Return [x, y] of the center of cell containing provided text 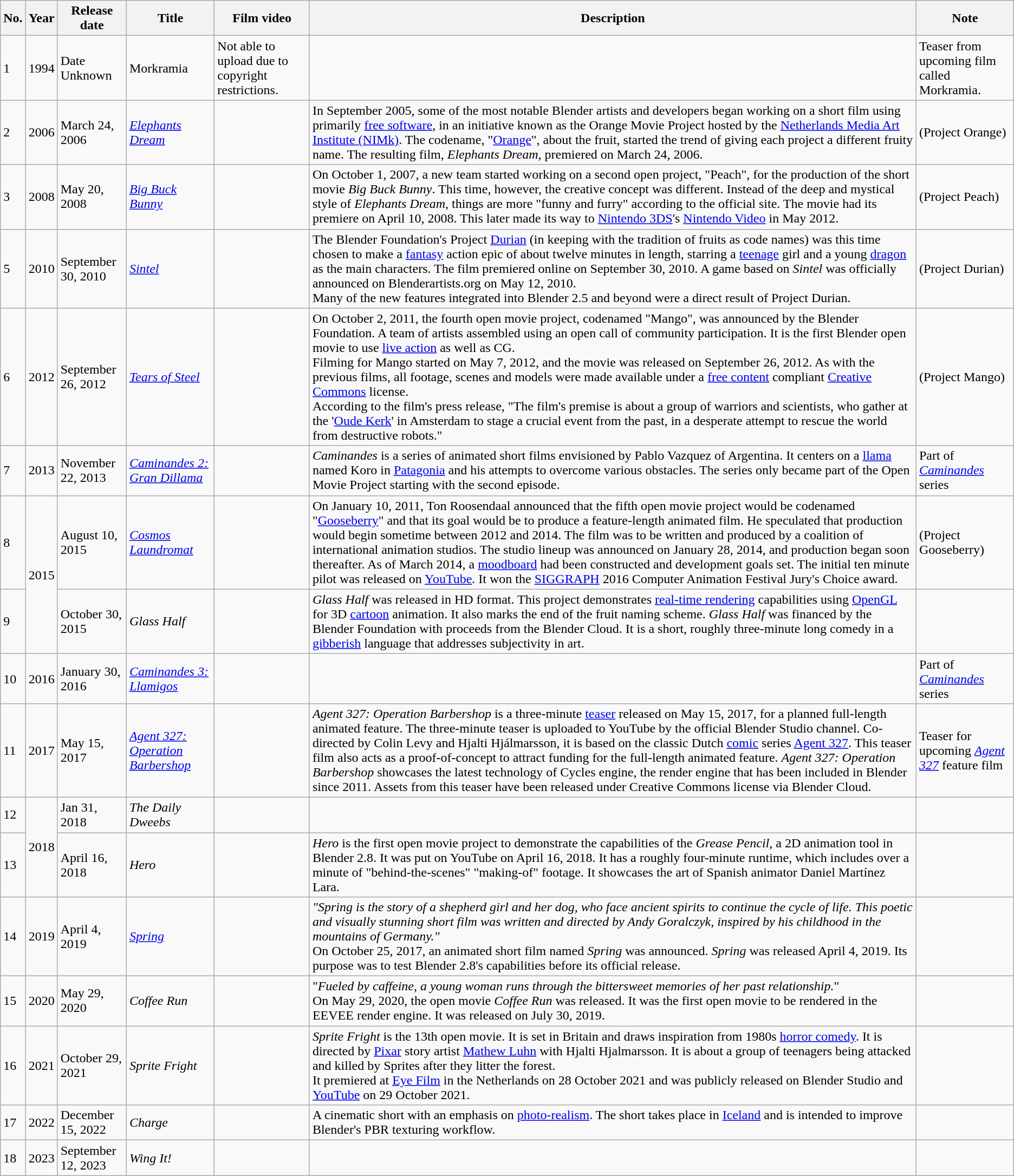
(Project Peach) [965, 197]
Note [965, 18]
(Project Orange) [965, 132]
16 [13, 1066]
May 29, 2020 [92, 1001]
Wing It! [170, 1158]
September 12, 2023 [92, 1158]
Sprite Fright [170, 1066]
Film video [262, 18]
Morkramia [170, 68]
Not able to upload due to copyright restrictions. [262, 68]
Coffee Run [170, 1001]
2015 [41, 574]
The Daily Dweebs [170, 814]
1994 [41, 68]
2023 [41, 1158]
(Project Mango) [965, 377]
2006 [41, 132]
Teaser from upcoming film called Morkramia. [965, 68]
September 30, 2010 [92, 269]
August 10, 2015 [92, 543]
8 [13, 543]
April 4, 2019 [92, 937]
9 [13, 622]
January 30, 2016 [92, 678]
Cosmos Laundromat [170, 543]
2008 [41, 197]
A cinematic short with an emphasis on photo-realism. The short takes place in Iceland and is intended to improve Blender's PBR texturing workflow. [613, 1123]
2022 [41, 1123]
Release date [92, 18]
18 [13, 1158]
2012 [41, 377]
(Project Gooseberry) [965, 543]
Big Buck Bunny [170, 197]
2 [13, 132]
17 [13, 1123]
May 20, 2008 [92, 197]
(Project Durian) [965, 269]
Tears of Steel [170, 377]
October 29, 2021 [92, 1066]
1 [13, 68]
December 15, 2022 [92, 1123]
11 [13, 750]
November 22, 2013 [92, 471]
7 [13, 471]
13 [13, 865]
2013 [41, 471]
Sintel [170, 269]
Teaser for upcoming Agent 327 feature film [965, 750]
September 26, 2012 [92, 377]
2020 [41, 1001]
Spring [170, 937]
6 [13, 377]
Elephants Dream [170, 132]
March 24, 2006 [92, 132]
Glass Half [170, 622]
Description [613, 18]
Caminandes 3: Llamigos [170, 678]
Jan 31, 2018 [92, 814]
Agent 327: Operation Barbershop [170, 750]
14 [13, 937]
May 15, 2017 [92, 750]
Hero [170, 865]
No. [13, 18]
Caminandes 2: Gran Dillama [170, 471]
Year [41, 18]
Date Unknown [92, 68]
Charge [170, 1123]
2021 [41, 1066]
April 16, 2018 [92, 865]
2017 [41, 750]
2019 [41, 937]
12 [13, 814]
2016 [41, 678]
Title [170, 18]
2010 [41, 269]
15 [13, 1001]
October 30, 2015 [92, 622]
10 [13, 678]
2018 [41, 847]
5 [13, 269]
3 [13, 197]
